Find where the given text appears and provide that cell's center as [x, y] coordinate. 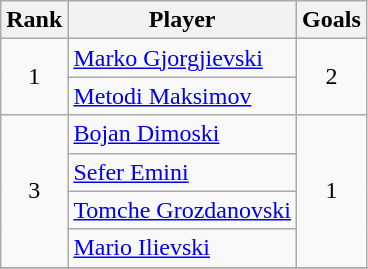
2 [332, 77]
Rank [34, 20]
Goals [332, 20]
Bojan Dimoski [182, 134]
3 [34, 191]
Metodi Maksimov [182, 96]
Marko Gjorgjievski [182, 58]
Mario Ilievski [182, 248]
Player [182, 20]
Tomche Grozdanovski [182, 210]
Sefer Emini [182, 172]
